Provide the [X, Y] coordinate of the cell's center where the given text is located.  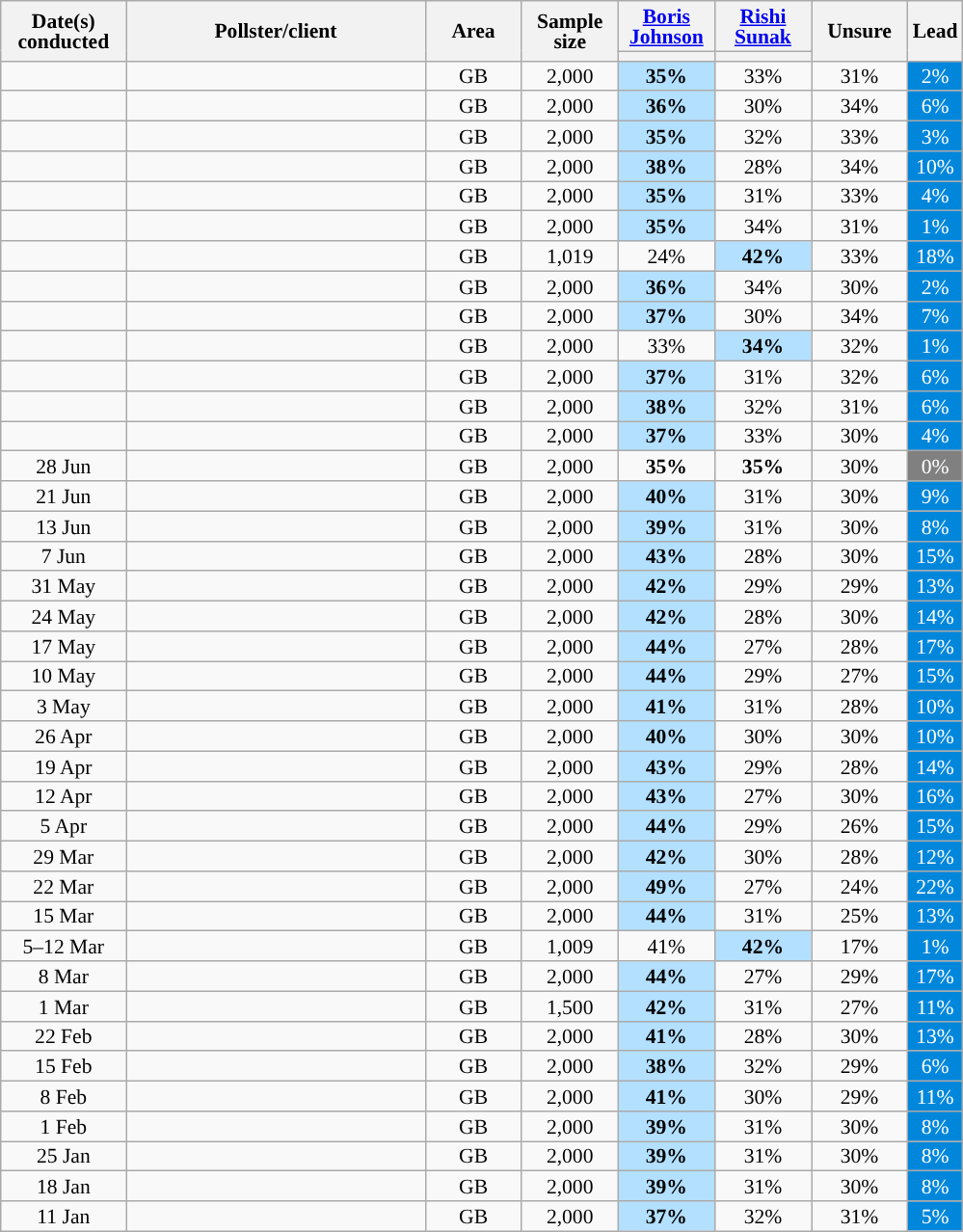
Unsure [860, 31]
49% [666, 887]
8 Feb [64, 1097]
25 Jan [64, 1157]
5–12 Mar [64, 947]
19 Apr [64, 765]
1 Mar [64, 1006]
15 Mar [64, 916]
22 Feb [64, 1035]
18 Jan [64, 1186]
Date(s)conducted [64, 31]
26 Apr [64, 737]
Sample size [570, 31]
24 May [64, 617]
5 Apr [64, 827]
Boris Johnson [666, 26]
22% [935, 887]
21 Jun [64, 495]
15 Feb [64, 1066]
28 Jun [64, 467]
10 May [64, 677]
7% [935, 316]
Lead [935, 31]
31 May [64, 586]
26% [860, 827]
29 Mar [64, 856]
16% [935, 796]
25% [860, 916]
9% [935, 495]
1,009 [570, 947]
3% [935, 137]
8 Mar [64, 976]
11 Jan [64, 1217]
5% [935, 1217]
1 Feb [64, 1126]
12% [935, 856]
17 May [64, 646]
22 Mar [64, 887]
18% [935, 256]
0% [935, 467]
1,019 [570, 256]
3 May [64, 706]
1,500 [570, 1006]
Area [473, 31]
Rishi Sunak [762, 26]
12 Apr [64, 796]
Pollster/client [276, 31]
13 Jun [64, 526]
7 Jun [64, 555]
